From the cell containing the given text, extract its center point as (x, y) coordinate. 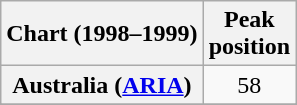
Peakposition (249, 34)
Chart (1998–1999) (102, 34)
Australia (ARIA) (102, 85)
58 (249, 85)
